Extract the (X, Y) coordinate from the center of the cell holding the provided text.  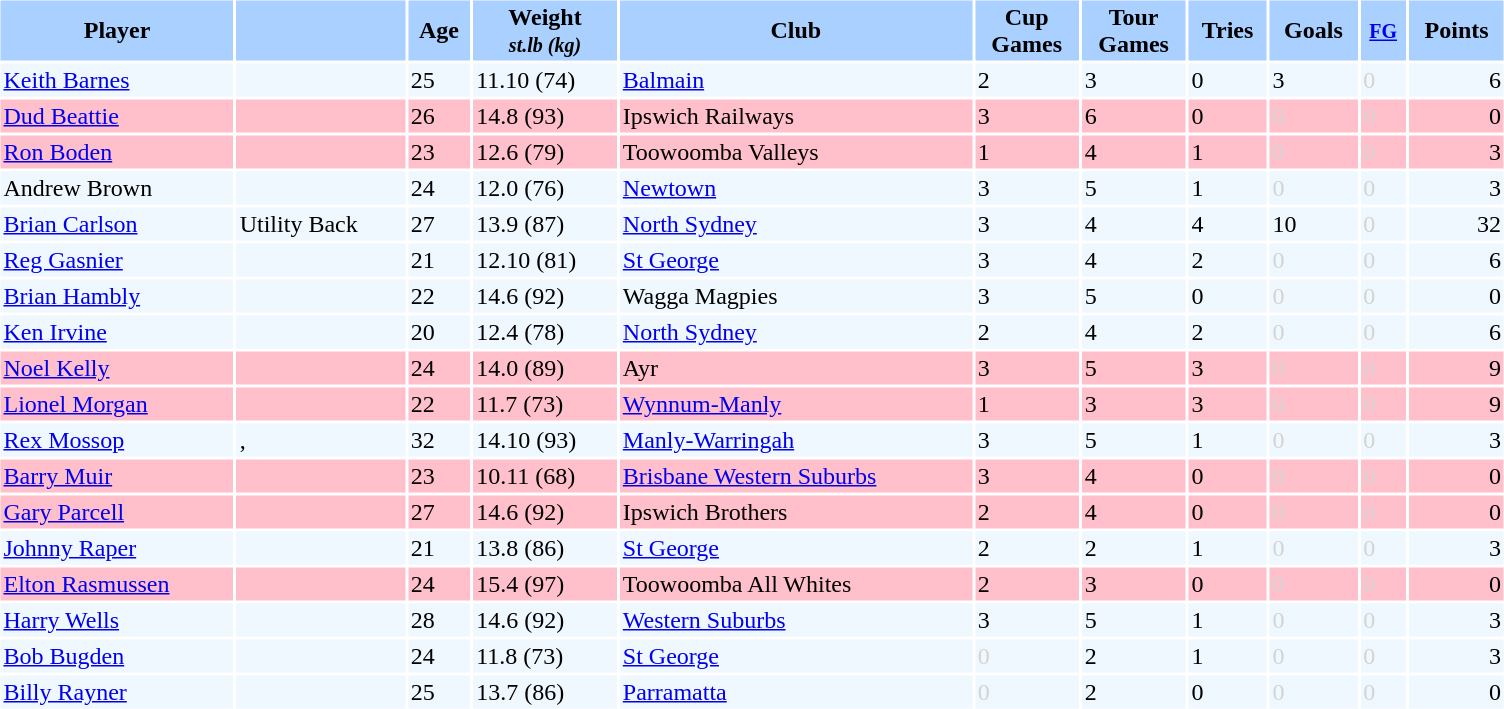
Toowoomba All Whites (796, 584)
10.11 (68) (545, 476)
11.8 (73) (545, 656)
12.0 (76) (545, 188)
Rex Mossop (116, 440)
20 (439, 332)
Noel Kelly (116, 368)
FG (1383, 30)
Toowoomba Valleys (796, 152)
26 (439, 116)
Utility Back (321, 224)
Balmain (796, 80)
Elton Rasmussen (116, 584)
Lionel Morgan (116, 404)
13.7 (86) (545, 692)
Ipswich Brothers (796, 512)
Club (796, 30)
TourGames (1134, 30)
Wagga Magpies (796, 296)
Barry Muir (116, 476)
Reg Gasnier (116, 260)
12.4 (78) (545, 332)
13.8 (86) (545, 548)
Weightst.lb (kg) (545, 30)
Ipswich Railways (796, 116)
Brian Carlson (116, 224)
Points (1456, 30)
11.10 (74) (545, 80)
Dud Beattie (116, 116)
12.10 (81) (545, 260)
Tries (1228, 30)
Parramatta (796, 692)
Bob Bugden (116, 656)
Harry Wells (116, 620)
10 (1314, 224)
Ayr (796, 368)
Manly-Warringah (796, 440)
Brian Hambly (116, 296)
14.0 (89) (545, 368)
14.8 (93) (545, 116)
Brisbane Western Suburbs (796, 476)
Goals (1314, 30)
Johnny Raper (116, 548)
Gary Parcell (116, 512)
Keith Barnes (116, 80)
CupGames (1027, 30)
Ron Boden (116, 152)
Player (116, 30)
Wynnum-Manly (796, 404)
Ken Irvine (116, 332)
, (321, 440)
14.10 (93) (545, 440)
Age (439, 30)
15.4 (97) (545, 584)
28 (439, 620)
Andrew Brown (116, 188)
Billy Rayner (116, 692)
Newtown (796, 188)
12.6 (79) (545, 152)
Western Suburbs (796, 620)
11.7 (73) (545, 404)
13.9 (87) (545, 224)
